Output the [x, y] coordinate of the center of the cell containing the given text.  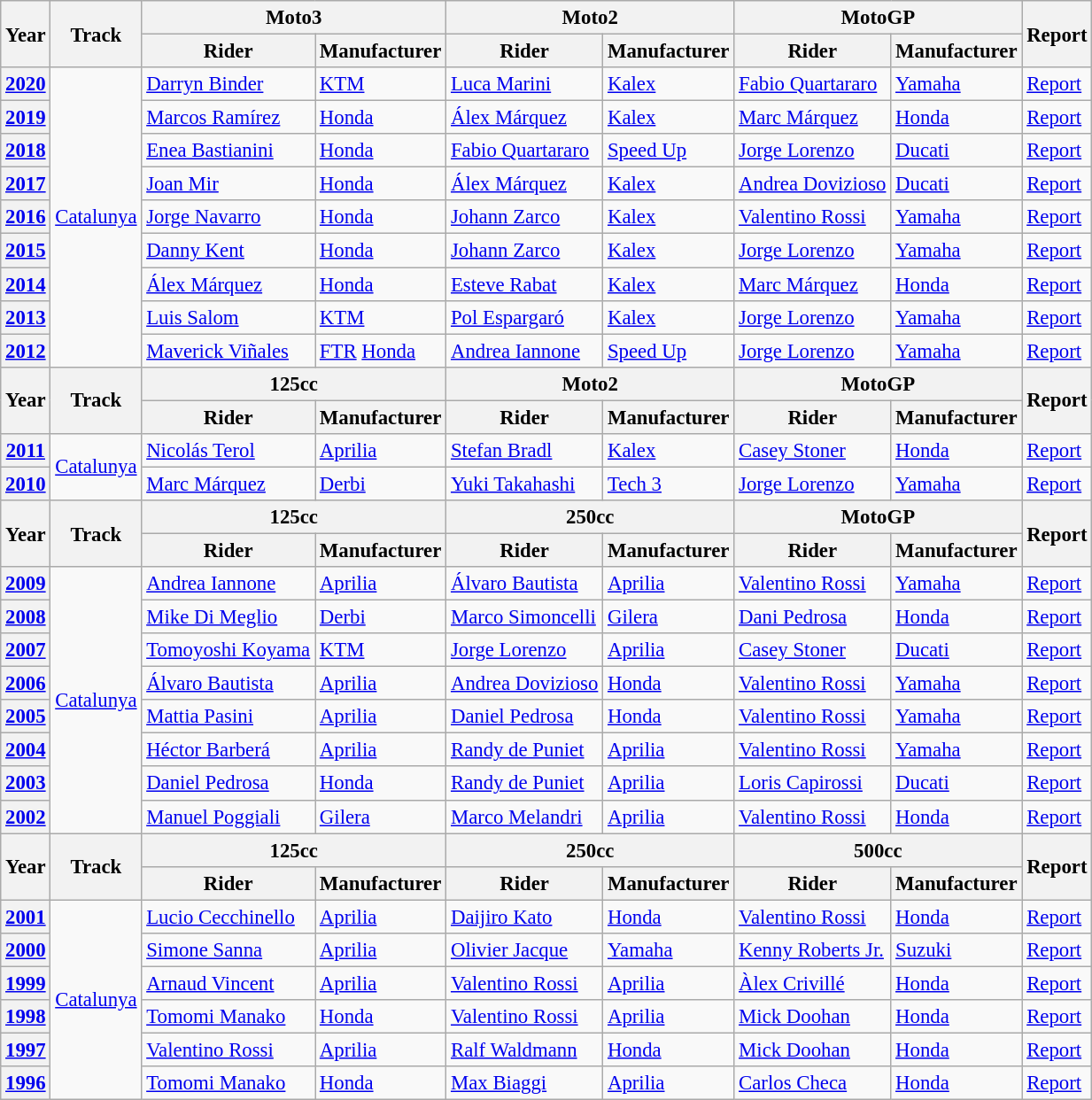
Manuel Poggiali [228, 817]
Arnaud Vincent [228, 983]
2000 [26, 950]
Jorge Navarro [228, 217]
Stefan Bradl [524, 451]
500cc [879, 850]
2002 [26, 817]
2015 [26, 251]
2006 [26, 684]
2013 [26, 317]
Maverick Viñales [228, 351]
2005 [26, 717]
Marco Simoncelli [524, 617]
2014 [26, 284]
2004 [26, 750]
Esteve Rabat [524, 284]
Carlos Checa [813, 1083]
2001 [26, 917]
2009 [26, 584]
Kenny Roberts Jr. [813, 950]
2007 [26, 650]
2012 [26, 351]
2003 [26, 784]
Tech 3 [669, 484]
Àlex Crivillé [813, 983]
Danny Kent [228, 251]
Enea Bastianini [228, 151]
2018 [26, 151]
Darryn Binder [228, 84]
Luca Marini [524, 84]
Yuki Takahashi [524, 484]
Moto3 [294, 18]
Pol Espargaró [524, 317]
2010 [26, 484]
1999 [26, 983]
1996 [26, 1083]
Tomoyoshi Koyama [228, 650]
Nicolás Terol [228, 451]
Marcos Ramírez [228, 118]
Olivier Jacque [524, 950]
Marco Melandri [524, 817]
Héctor Barberá [228, 750]
FTR Honda [381, 351]
Luis Salom [228, 317]
2011 [26, 451]
2020 [26, 84]
Loris Capirossi [813, 784]
Ralf Waldmann [524, 1050]
Suzuki [956, 950]
2017 [26, 184]
Dani Pedrosa [813, 617]
1997 [26, 1050]
Joan Mir [228, 184]
Lucio Cecchinello [228, 917]
Mattia Pasini [228, 717]
2016 [26, 217]
1998 [26, 1017]
2008 [26, 617]
Daijiro Kato [524, 917]
Simone Sanna [228, 950]
2019 [26, 118]
Max Biaggi [524, 1083]
Mike Di Meglio [228, 617]
